Search for the cell housing the specified text and yield its (X, Y) center coordinate. 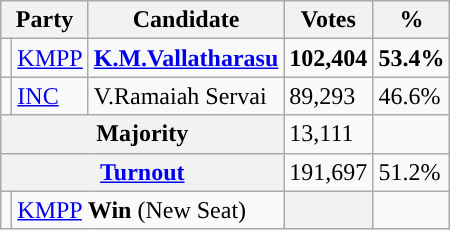
KMPP Win (New Seat) (148, 210)
% (412, 20)
Votes (328, 20)
51.2% (412, 172)
13,111 (328, 134)
Turnout (142, 172)
191,697 (328, 172)
INC (50, 96)
KMPP (50, 58)
46.6% (412, 96)
102,404 (328, 58)
89,293 (328, 96)
K.M.Vallatharasu (186, 58)
Candidate (186, 20)
Majority (142, 134)
Party (44, 20)
53.4% (412, 58)
V.Ramaiah Servai (186, 96)
